Extract the [x, y] coordinate from the center of the cell holding the provided text.  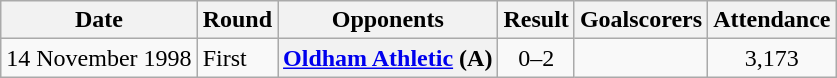
Opponents [388, 20]
Attendance [772, 20]
Goalscorers [640, 20]
Date [99, 20]
Oldham Athletic (A) [388, 58]
Result [536, 20]
0–2 [536, 58]
First [237, 58]
14 November 1998 [99, 58]
3,173 [772, 58]
Round [237, 20]
